Find where the given text appears and provide that cell's center as [x, y] coordinate. 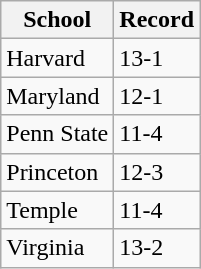
Harvard [58, 58]
Penn State [58, 134]
13-2 [157, 248]
12-3 [157, 172]
Princeton [58, 172]
Maryland [58, 96]
13-1 [157, 58]
12-1 [157, 96]
Temple [58, 210]
Record [157, 20]
School [58, 20]
Virginia [58, 248]
